For the text-containing cell, return its midpoint in (X, Y) coordinate format. 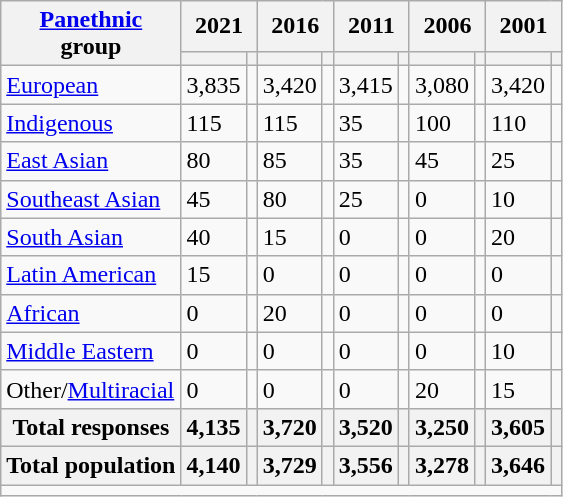
South Asian (91, 237)
3,720 (290, 427)
3,250 (442, 427)
3,729 (290, 465)
40 (214, 237)
Total responses (91, 427)
3,080 (442, 85)
Latin American (91, 275)
3,415 (366, 85)
3,646 (518, 465)
Other/Multiracial (91, 389)
4,140 (214, 465)
Middle Eastern (91, 351)
3,520 (366, 427)
2011 (371, 26)
African (91, 313)
2021 (219, 26)
110 (518, 123)
3,278 (442, 465)
Indigenous (91, 123)
3,835 (214, 85)
European (91, 85)
Total population (91, 465)
100 (442, 123)
3,556 (366, 465)
Panethnicgroup (91, 34)
2001 (524, 26)
East Asian (91, 161)
4,135 (214, 427)
Southeast Asian (91, 199)
2006 (447, 26)
85 (290, 161)
2016 (295, 26)
3,605 (518, 427)
